Determine the (x, y) coordinate at the center of the cell enclosing the given text.  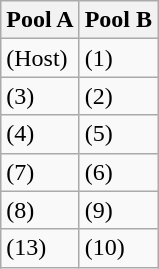
(10) (118, 248)
(5) (118, 134)
(13) (40, 248)
Pool A (40, 20)
(9) (118, 210)
(1) (118, 58)
(4) (40, 134)
(3) (40, 96)
Pool B (118, 20)
(6) (118, 172)
(2) (118, 96)
(7) (40, 172)
(8) (40, 210)
(Host) (40, 58)
